Locate the cell with the specified text and output its [x, y] center coordinate. 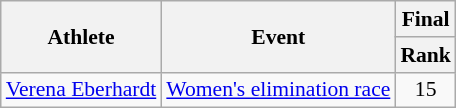
Rank [426, 55]
Event [278, 36]
Verena Eberhardt [82, 90]
Final [426, 19]
Women's elimination race [278, 90]
15 [426, 90]
Athlete [82, 36]
